Detect which cell encompasses the target text, then output its (x, y) center coordinate. 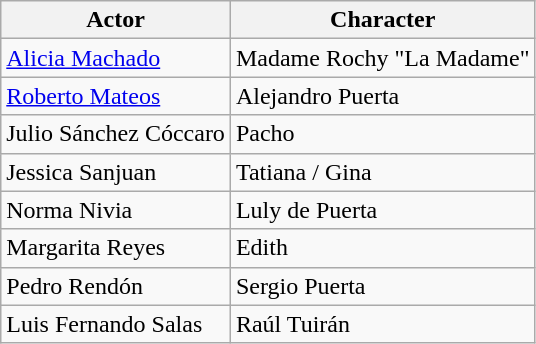
Jessica Sanjuan (116, 172)
Character (382, 20)
Roberto Mateos (116, 96)
Pacho (382, 134)
Norma Nivia (116, 210)
Sergio Puerta (382, 286)
Julio Sánchez Cóccaro (116, 134)
Actor (116, 20)
Raúl Tuirán (382, 324)
Tatiana / Gina (382, 172)
Pedro Rendón (116, 286)
Luly de Puerta (382, 210)
Luis Fernando Salas (116, 324)
Madame Rochy "La Madame" (382, 58)
Margarita Reyes (116, 248)
Alejandro Puerta (382, 96)
Edith (382, 248)
Alicia Machado (116, 58)
